Return (x, y) of the center of cell containing provided text 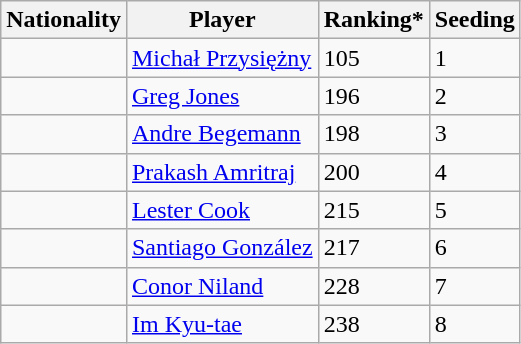
Santiago González (222, 248)
217 (374, 248)
Ranking* (374, 20)
Conor Niland (222, 286)
3 (474, 134)
Im Kyu-tae (222, 324)
5 (474, 210)
228 (374, 286)
Andre Begemann (222, 134)
6 (474, 248)
Michał Przysiężny (222, 58)
Player (222, 20)
200 (374, 172)
215 (374, 210)
Prakash Amritraj (222, 172)
7 (474, 286)
Nationality (64, 20)
Greg Jones (222, 96)
Seeding (474, 20)
8 (474, 324)
105 (374, 58)
198 (374, 134)
2 (474, 96)
238 (374, 324)
1 (474, 58)
4 (474, 172)
Lester Cook (222, 210)
196 (374, 96)
